Extract the (X, Y) coordinate from the center of the cell holding the provided text.  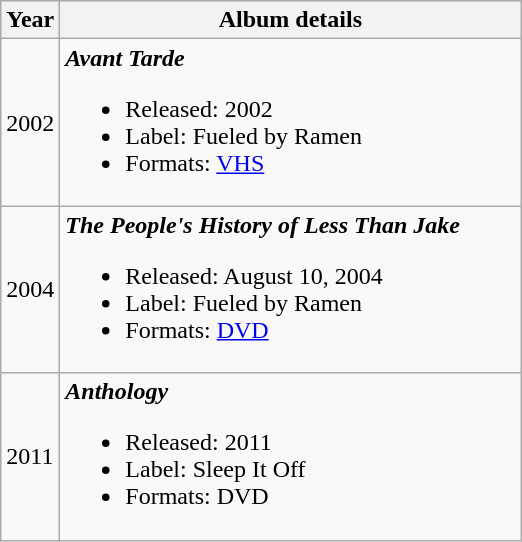
2002 (30, 122)
Year (30, 20)
The People's History of Less Than JakeReleased: August 10, 2004Label: Fueled by RamenFormats: DVD (290, 290)
Avant TardeReleased: 2002Label: Fueled by RamenFormats: VHS (290, 122)
2004 (30, 290)
2011 (30, 456)
Album details (290, 20)
AnthologyReleased: 2011Label: Sleep It OffFormats: DVD (290, 456)
